Return [x, y] of the center of cell containing provided text 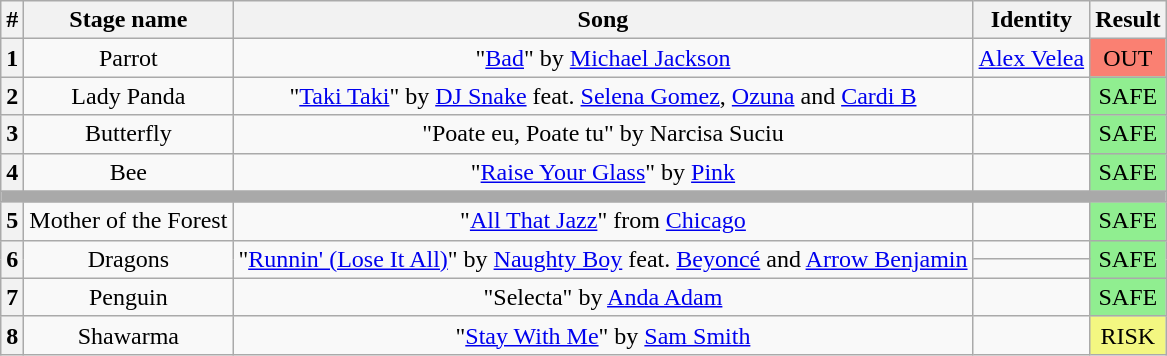
"Poate eu, Poate tu" by Narcisa Suciu [603, 134]
OUT [1128, 58]
"Runnin' (Lose It All)" by Naughty Boy feat. Beyoncé and Arrow Benjamin [603, 259]
"All That Jazz" from Chicago [603, 221]
8 [12, 335]
Identity [1032, 20]
1 [12, 58]
Lady Panda [128, 96]
Bee [128, 172]
Alex Velea [1032, 58]
RISK [1128, 335]
2 [12, 96]
5 [12, 221]
# [12, 20]
4 [12, 172]
Song [603, 20]
Parrot [128, 58]
"Raise Your Glass" by Pink [603, 172]
"Stay With Me" by Sam Smith [603, 335]
Stage name [128, 20]
"Selecta" by Anda Adam [603, 297]
3 [12, 134]
Butterfly [128, 134]
7 [12, 297]
Dragons [128, 259]
"Taki Taki" by DJ Snake feat. Selena Gomez, Ozuna and Cardi B [603, 96]
Shawarma [128, 335]
"Bad" by Michael Jackson [603, 58]
Result [1128, 20]
6 [12, 259]
Penguin [128, 297]
Mother of the Forest [128, 221]
